Capture the cell that displays the provided text and extract its (x, y) central coordinate. 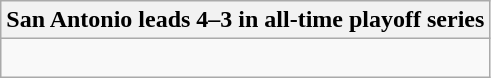
San Antonio leads 4–3 in all-time playoff series (246, 20)
